Output the (x, y) coordinate of the center of the cell containing the given text.  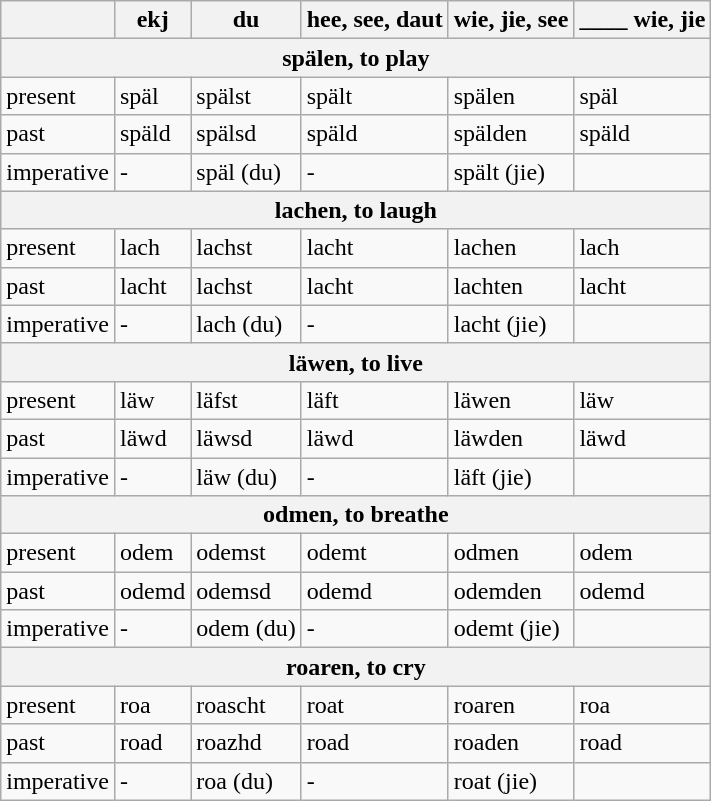
odmen, to breathe (356, 515)
lacht (jie) (511, 324)
odemden (511, 591)
spälden (511, 134)
odem (du) (246, 629)
lachen, to laugh (356, 210)
lachten (511, 286)
odemsd (246, 591)
läft (374, 400)
roaden (511, 743)
spält (374, 96)
du (246, 20)
läwden (511, 438)
odemt (jie) (511, 629)
späl (du) (246, 172)
läfst (246, 400)
läft (jie) (511, 477)
spälen, to play (356, 58)
wie, jie, see (511, 20)
spälst (246, 96)
läwen (511, 400)
hee, see, daut (374, 20)
roaren (511, 705)
roaren, to cry (356, 667)
roa (du) (246, 781)
odemst (246, 553)
spälsd (246, 134)
spält (jie) (511, 172)
läwen, to live (356, 362)
läw (du) (246, 477)
odemt (374, 553)
lach (du) (246, 324)
____ wie, jie (642, 20)
ekj (152, 20)
roazhd (246, 743)
roat (jie) (511, 781)
odmen (511, 553)
läwsd (246, 438)
roascht (246, 705)
roat (374, 705)
lachen (511, 248)
spälen (511, 96)
